Extract the [X, Y] coordinate from the center of the cell holding the provided text.  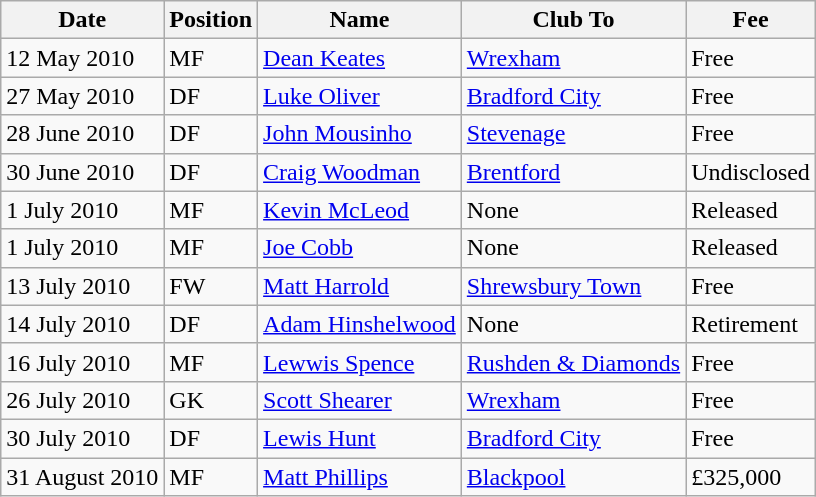
FW [211, 286]
Retirement [751, 324]
Club To [573, 20]
GK [211, 400]
31 August 2010 [82, 477]
30 July 2010 [82, 438]
Date [82, 20]
Fee [751, 20]
Adam Hinshelwood [360, 324]
16 July 2010 [82, 362]
13 July 2010 [82, 286]
Lewwis Spence [360, 362]
14 July 2010 [82, 324]
Joe Cobb [360, 248]
Scott Shearer [360, 400]
28 June 2010 [82, 134]
26 July 2010 [82, 400]
Undisclosed [751, 172]
Craig Woodman [360, 172]
Rushden & Diamonds [573, 362]
Shrewsbury Town [573, 286]
Brentford [573, 172]
Blackpool [573, 477]
27 May 2010 [82, 96]
30 June 2010 [82, 172]
Matt Phillips [360, 477]
Luke Oliver [360, 96]
Dean Keates [360, 58]
Kevin McLeod [360, 210]
Lewis Hunt [360, 438]
12 May 2010 [82, 58]
Stevenage [573, 134]
Position [211, 20]
Name [360, 20]
£325,000 [751, 477]
John Mousinho [360, 134]
Matt Harrold [360, 286]
